Pinpoint the cell where the given text exists, returning its [X, Y] midpoint coordinate. 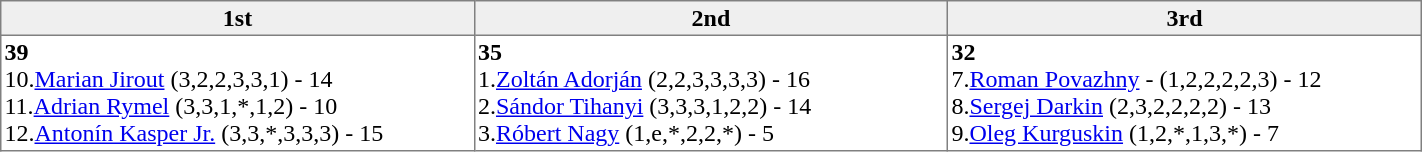
2nd [710, 18]
3rd [1185, 18]
1st [238, 18]
3910.Marian Jirout (3,2,2,3,3,1) - 1411.Adrian Rymel (3,3,1,*,1,2) - 1012.Antonín Kasper Jr. (3,3,*,3,3,3) - 15 [238, 93]
351.Zoltán Adorján (2,2,3,3,3,3) - 162.Sándor Tihanyi (3,3,3,1,2,2) - 143.Róbert Nagy (1,e,*,2,2,*) - 5 [710, 93]
327.Roman Povazhny - (1,2,2,2,2,3) - 128.Sergej Darkin (2,3,2,2,2,2) - 139.Oleg Kurguskin (1,2,*,1,3,*) - 7 [1185, 93]
